Scan for the cell matching the given text and deliver its (X, Y) coordinate at center. 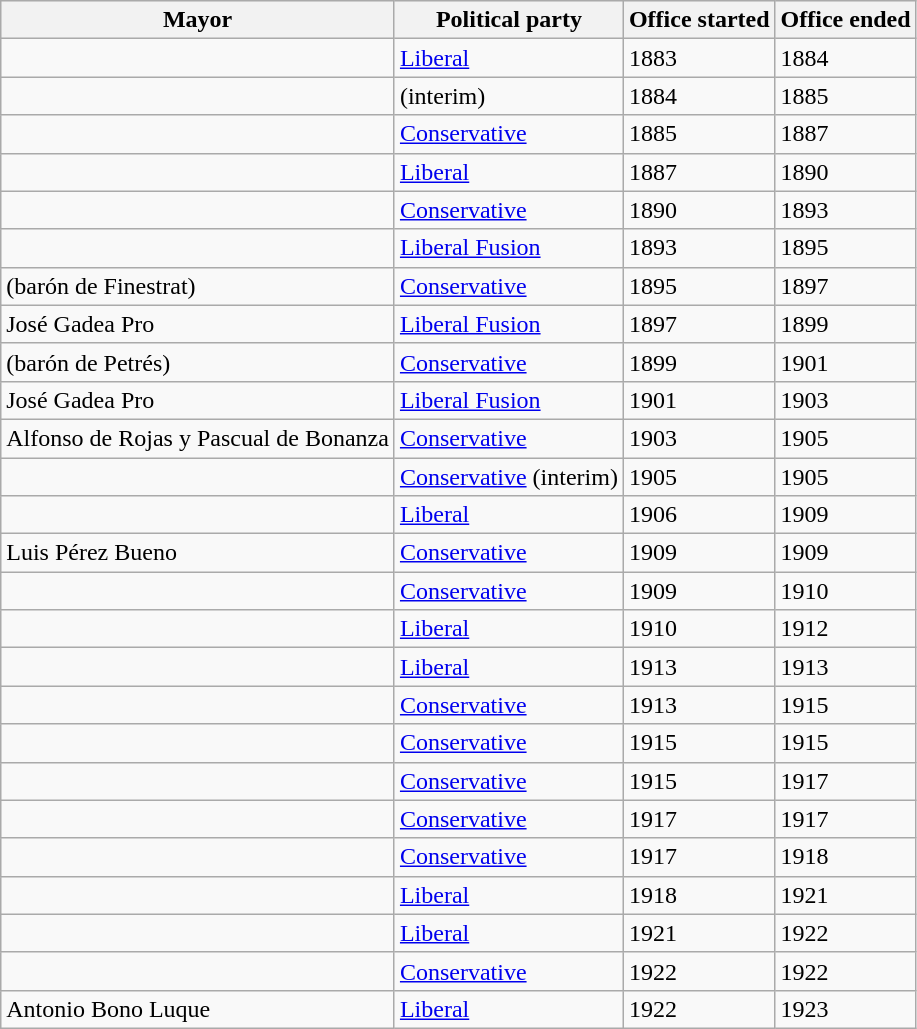
(barón de Petrés) (198, 362)
Luis Pérez Bueno (198, 553)
1883 (699, 58)
Conservative (interim) (508, 477)
Political party (508, 20)
Alfonso de Rojas y Pascual de Bonanza (198, 438)
1906 (699, 515)
Office ended (846, 20)
Mayor (198, 20)
1923 (846, 1009)
Antonio Bono Luque (198, 1009)
(barón de Finestrat) (198, 286)
1912 (846, 629)
(interim) (508, 96)
Office started (699, 20)
